Provide the [X, Y] coordinate of the cell's center where the given text is located.  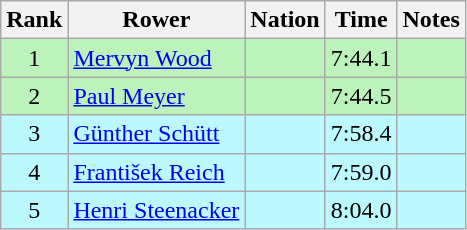
4 [34, 172]
Paul Meyer [156, 96]
1 [34, 58]
Günther Schütt [156, 134]
Time [361, 20]
3 [34, 134]
František Reich [156, 172]
7:44.5 [361, 96]
Rank [34, 20]
Notes [431, 20]
8:04.0 [361, 210]
5 [34, 210]
Rower [156, 20]
Nation [285, 20]
Henri Steenacker [156, 210]
Mervyn Wood [156, 58]
7:59.0 [361, 172]
7:44.1 [361, 58]
7:58.4 [361, 134]
2 [34, 96]
